Extract the (x, y) coordinate from the center of the cell holding the provided text.  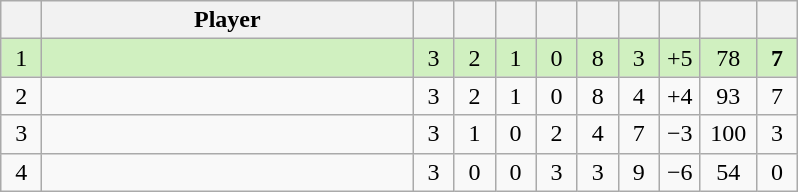
+4 (680, 96)
−3 (680, 134)
100 (728, 134)
Player (228, 20)
9 (638, 172)
+5 (680, 58)
78 (728, 58)
−6 (680, 172)
54 (728, 172)
93 (728, 96)
